For the text-containing cell, return its midpoint in (x, y) coordinate format. 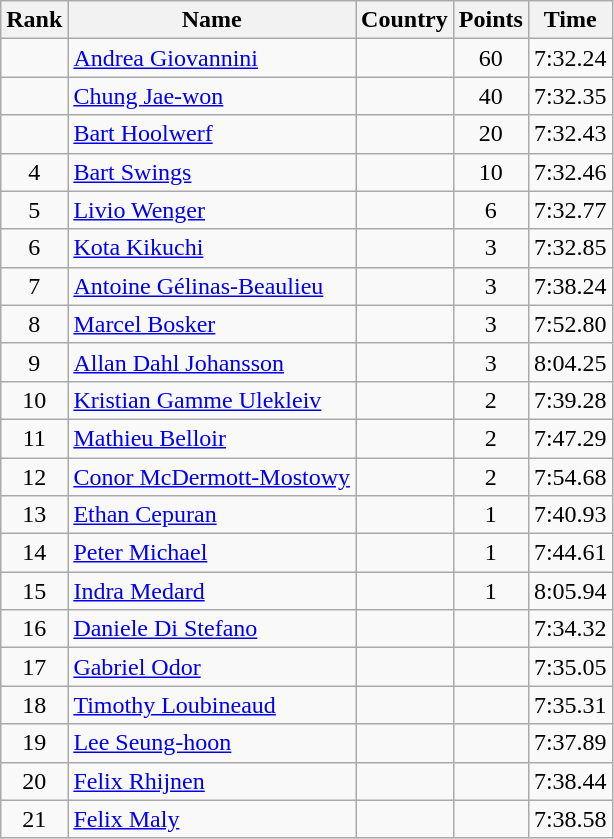
Allan Dahl Johansson (212, 362)
7:44.61 (570, 553)
Marcel Bosker (212, 324)
7:32.85 (570, 248)
Indra Medard (212, 591)
7:38.44 (570, 781)
60 (490, 58)
Gabriel Odor (212, 667)
8 (34, 324)
19 (34, 743)
Time (570, 20)
7:32.77 (570, 210)
7:32.46 (570, 172)
7:40.93 (570, 515)
7:38.58 (570, 819)
8:04.25 (570, 362)
Daniele Di Stefano (212, 629)
Kota Kikuchi (212, 248)
14 (34, 553)
Rank (34, 20)
7:37.89 (570, 743)
Ethan Cepuran (212, 515)
Livio Wenger (212, 210)
17 (34, 667)
Bart Swings (212, 172)
7:35.05 (570, 667)
7:47.29 (570, 438)
4 (34, 172)
Bart Hoolwerf (212, 134)
9 (34, 362)
7:52.80 (570, 324)
Lee Seung-hoon (212, 743)
7:39.28 (570, 400)
7:35.31 (570, 705)
7:34.32 (570, 629)
Felix Rhijnen (212, 781)
40 (490, 96)
21 (34, 819)
Country (405, 20)
7:32.35 (570, 96)
7 (34, 286)
Timothy Loubineaud (212, 705)
Points (490, 20)
Chung Jae-won (212, 96)
Kristian Gamme Ulekleiv (212, 400)
Andrea Giovannini (212, 58)
Name (212, 20)
16 (34, 629)
11 (34, 438)
13 (34, 515)
15 (34, 591)
12 (34, 477)
Antoine Gélinas-Beaulieu (212, 286)
18 (34, 705)
Felix Maly (212, 819)
5 (34, 210)
7:32.43 (570, 134)
8:05.94 (570, 591)
Mathieu Belloir (212, 438)
Conor McDermott-Mostowy (212, 477)
Peter Michael (212, 553)
7:54.68 (570, 477)
7:32.24 (570, 58)
7:38.24 (570, 286)
